From the cell containing the given text, extract its center point as (X, Y) coordinate. 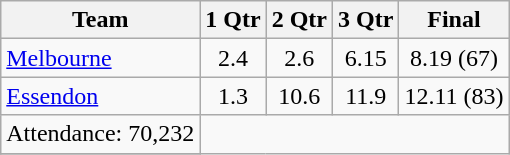
2.4 (233, 58)
6.15 (366, 58)
1 Qtr (233, 20)
10.6 (299, 96)
Team (100, 20)
Attendance: 70,232 (100, 134)
Essendon (100, 96)
Melbourne (100, 58)
12.11 (83) (454, 96)
3 Qtr (366, 20)
2.6 (299, 58)
1.3 (233, 96)
2 Qtr (299, 20)
Final (454, 20)
11.9 (366, 96)
8.19 (67) (454, 58)
